Capture the cell that displays the provided text and extract its (x, y) central coordinate. 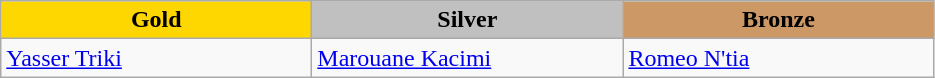
Yasser Triki (156, 58)
Bronze (778, 20)
Marouane Kacimi (468, 58)
Silver (468, 20)
Gold (156, 20)
Romeo N'tia (778, 58)
